Detect which cell encompasses the target text, then output its [X, Y] center coordinate. 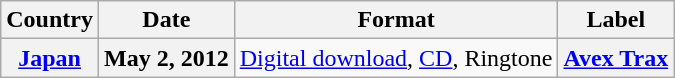
Label [616, 20]
Date [166, 20]
Avex Trax [616, 58]
Country [50, 20]
Digital download, CD, Ringtone [396, 58]
Format [396, 20]
May 2, 2012 [166, 58]
Japan [50, 58]
